Find where the given text appears and provide that cell's center as (X, Y) coordinate. 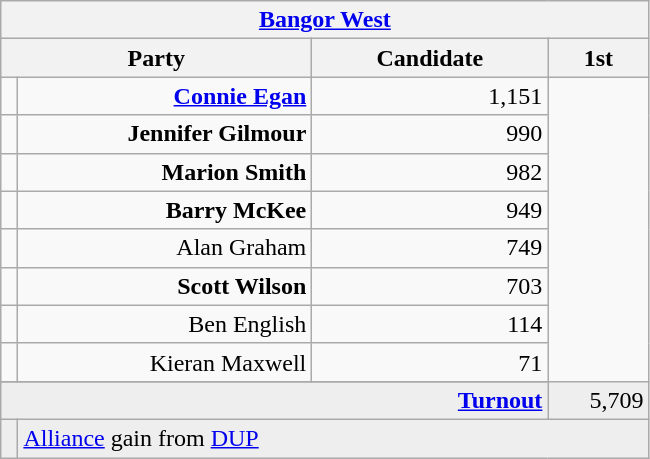
982 (430, 172)
749 (430, 248)
990 (430, 134)
Party (156, 58)
1st (598, 58)
71 (430, 362)
Connie Egan (165, 96)
Jennifer Gilmour (165, 134)
Marion Smith (165, 172)
Alliance gain from DUP (334, 438)
5,709 (598, 400)
Scott Wilson (165, 286)
114 (430, 324)
949 (430, 210)
Alan Graham (165, 248)
1,151 (430, 96)
Ben English (165, 324)
703 (430, 286)
Bangor West (325, 20)
Turnout (274, 400)
Candidate (430, 58)
Kieran Maxwell (165, 362)
Barry McKee (165, 210)
